Scan for the cell matching the given text and deliver its [X, Y] coordinate at center. 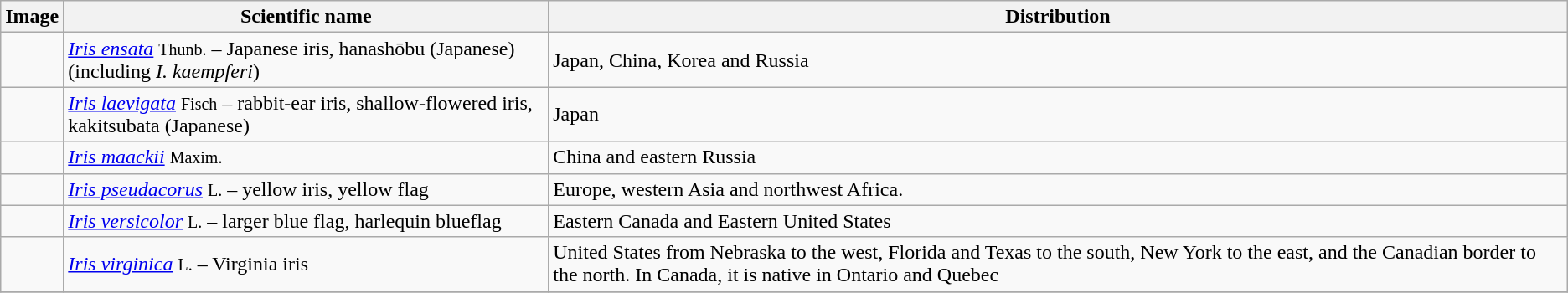
Iris maackii Maxim. [307, 157]
Iris virginica L. – Virginia iris [307, 265]
Japan, China, Korea and Russia [1058, 60]
Distribution [1058, 17]
China and eastern Russia [1058, 157]
Europe, western Asia and northwest Africa. [1058, 189]
Eastern Canada and Eastern United States [1058, 221]
Iris versicolor L. – larger blue flag, harlequin blueflag [307, 221]
Iris laevigata Fisch – rabbit-ear iris, shallow-flowered iris, kakitsubata (Japanese) [307, 114]
Scientific name [307, 17]
Japan [1058, 114]
Image [32, 17]
Iris pseudacorus L. – yellow iris, yellow flag [307, 189]
Iris ensata Thunb. – Japanese iris, hanashōbu (Japanese) (including I. kaempferi) [307, 60]
